Find where the given text appears and provide that cell's center as (x, y) coordinate. 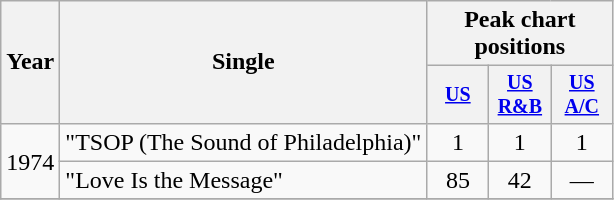
1974 (30, 161)
Peak chart positions (520, 34)
42 (520, 180)
— (582, 180)
"TSOP (The Sound of Philadelphia)" (244, 142)
US (458, 94)
USA/C (582, 94)
"Love Is the Message" (244, 180)
Year (30, 62)
85 (458, 180)
Single (244, 62)
USR&B (520, 94)
